Capture the cell that displays the provided text and extract its (x, y) central coordinate. 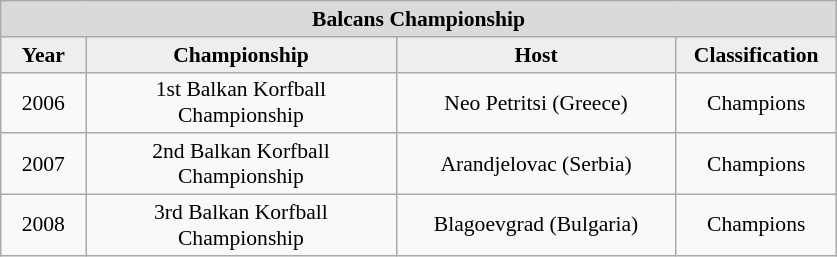
Arandjelovac (Serbia) (536, 164)
Host (536, 55)
Classification (756, 55)
3rd Balkan Korfball Championship (241, 226)
Neo Petritsi (Greece) (536, 102)
2007 (44, 164)
2006 (44, 102)
Balcans Championship (419, 19)
Championship (241, 55)
Year (44, 55)
Blagoevgrad (Bulgaria) (536, 226)
1st Balkan Korfball Championship (241, 102)
2008 (44, 226)
2nd Balkan Korfball Championship (241, 164)
